Search for the cell housing the specified text and yield its (x, y) center coordinate. 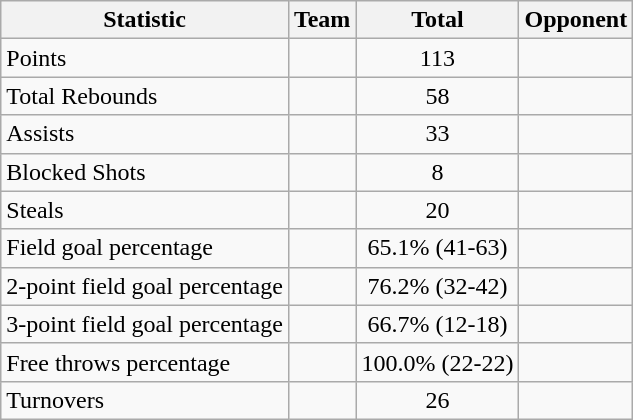
Blocked Shots (145, 172)
Field goal percentage (145, 248)
Assists (145, 134)
33 (438, 134)
Turnovers (145, 400)
58 (438, 96)
26 (438, 400)
3-point field goal percentage (145, 324)
Total (438, 20)
113 (438, 58)
8 (438, 172)
Team (322, 20)
2-point field goal percentage (145, 286)
Total Rebounds (145, 96)
Statistic (145, 20)
100.0% (22-22) (438, 362)
Points (145, 58)
Free throws percentage (145, 362)
Opponent (576, 20)
66.7% (12-18) (438, 324)
20 (438, 210)
65.1% (41-63) (438, 248)
76.2% (32-42) (438, 286)
Steals (145, 210)
